Provide the (X, Y) coordinate of the cell's center where the given text is located.  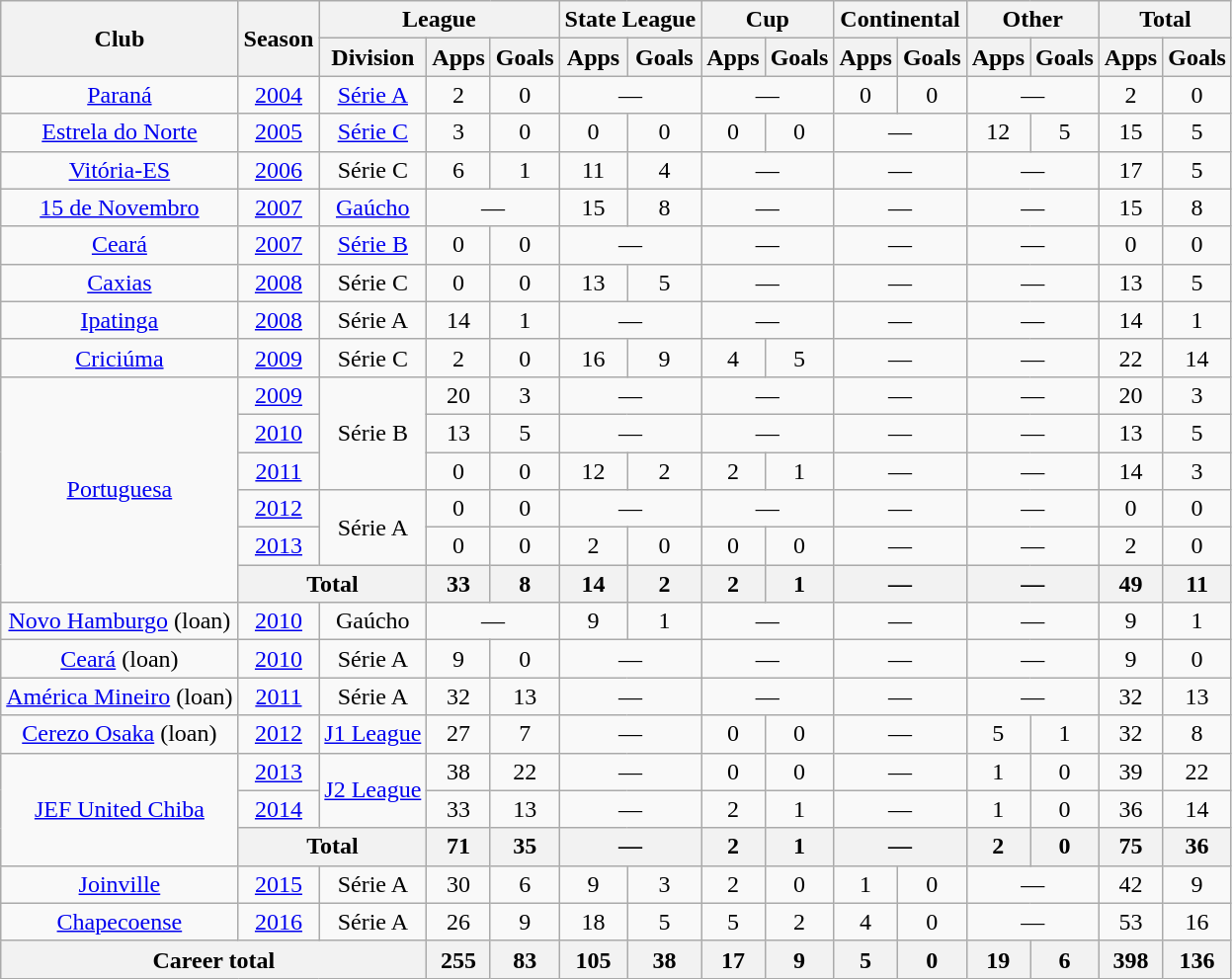
América Mineiro (loan) (120, 696)
Portuguesa (120, 489)
7 (525, 734)
J1 League (373, 734)
Season (279, 39)
30 (458, 884)
Club (120, 39)
71 (458, 847)
35 (525, 847)
League (439, 20)
19 (998, 959)
83 (525, 959)
49 (1130, 584)
Vitória-ES (120, 170)
Career total (213, 959)
Paraná (120, 95)
2006 (279, 170)
26 (458, 922)
Division (373, 57)
136 (1197, 959)
Cerezo Osaka (loan) (120, 734)
2004 (279, 95)
State League (630, 20)
J2 League (373, 790)
Ipatinga (120, 320)
398 (1130, 959)
2015 (279, 884)
Caxias (120, 283)
Continental (900, 20)
15 de Novembro (120, 207)
42 (1130, 884)
Novo Hamburgo (loan) (120, 621)
255 (458, 959)
18 (593, 922)
JEF United Chiba (120, 809)
Cup (768, 20)
105 (593, 959)
Other (1032, 20)
Estrela do Norte (120, 132)
Joinville (120, 884)
2014 (279, 809)
Criciúma (120, 358)
39 (1130, 772)
2005 (279, 132)
27 (458, 734)
75 (1130, 847)
Chapecoense (120, 922)
53 (1130, 922)
Ceará (120, 245)
Ceará (loan) (120, 659)
2016 (279, 922)
